Return the [x, y] coordinate for the center point of the cell that contains the specified text.  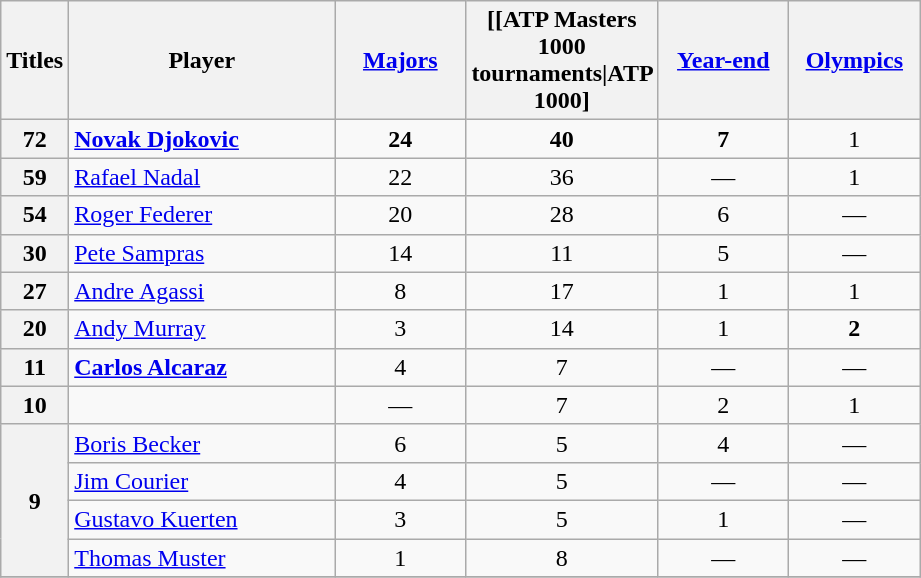
Boris Becker [202, 443]
54 [35, 215]
Andre Agassi [202, 291]
Gustavo Kuerten [202, 519]
Player [202, 60]
17 [562, 291]
Majors [400, 60]
27 [35, 291]
22 [400, 177]
28 [562, 215]
72 [35, 139]
Year-end [724, 60]
Carlos Alcaraz [202, 367]
Titles [35, 60]
Novak Djokovic [202, 139]
24 [400, 139]
Olympics [854, 60]
Thomas Muster [202, 557]
40 [562, 139]
30 [35, 253]
Jim Courier [202, 481]
59 [35, 177]
36 [562, 177]
[[ATP Masters 1000 tournaments|ATP 1000] [562, 60]
9 [35, 500]
10 [35, 405]
Rafael Nadal [202, 177]
Roger Federer [202, 215]
Andy Murray [202, 329]
Pete Sampras [202, 253]
